For the text-containing cell, return its midpoint in [X, Y] coordinate format. 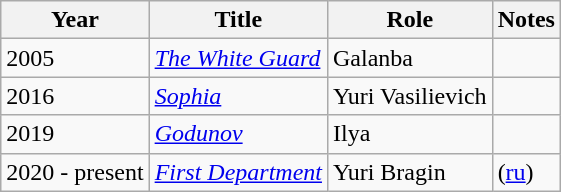
Yuri Bragin [410, 172]
2019 [75, 134]
Notes [526, 20]
First Department [238, 172]
2016 [75, 96]
Ilya [410, 134]
2020 - present [75, 172]
Title [238, 20]
(ru) [526, 172]
Godunov [238, 134]
Galanba [410, 58]
Year [75, 20]
Sophia [238, 96]
Yuri Vasilievich [410, 96]
2005 [75, 58]
Role [410, 20]
The White Guard [238, 58]
